Output the (X, Y) coordinate of the center of the cell containing the given text.  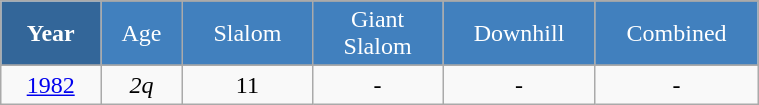
2q (142, 85)
11 (247, 85)
Combined (676, 34)
Slalom (247, 34)
Downhill (520, 34)
1982 (51, 85)
Year (51, 34)
GiantSlalom (377, 34)
Age (142, 34)
